Detect which cell encompasses the target text, then output its (x, y) center coordinate. 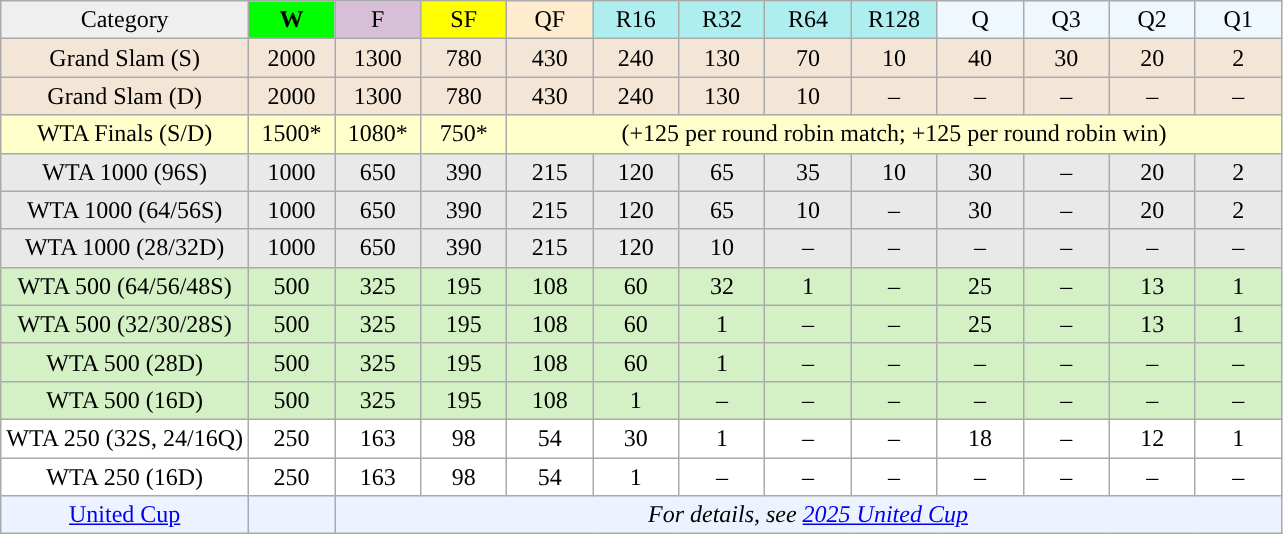
R16 (636, 20)
35 (808, 172)
WTA 250 (32S, 24/16Q) (125, 438)
WTA 500 (16D) (125, 400)
WTA 1000 (64/56S) (125, 210)
For details, see 2025 United Cup (808, 515)
40 (980, 58)
WTA Finals (S/D) (125, 134)
QF (550, 20)
WTA 1000 (96S) (125, 172)
R32 (722, 20)
SF (464, 20)
WTA 1000 (28/32D) (125, 248)
1500* (292, 134)
W (292, 20)
Grand Slam (S) (125, 58)
Grand Slam (D) (125, 96)
WTA 500 (32/30/28S) (125, 324)
R128 (894, 20)
Q1 (1238, 20)
Category (125, 20)
32 (722, 286)
(+125 per round robin match; +125 per round robin win) (894, 134)
WTA 500 (64/56/48S) (125, 286)
WTA 500 (28D) (125, 362)
18 (980, 438)
750* (464, 134)
R64 (808, 20)
Q2 (1152, 20)
WTA 250 (16D) (125, 477)
Q (980, 20)
1080* (378, 134)
United Cup (125, 515)
F (378, 20)
12 (1152, 438)
Q3 (1066, 20)
70 (808, 58)
